From the cell containing the given text, extract its center point as (X, Y) coordinate. 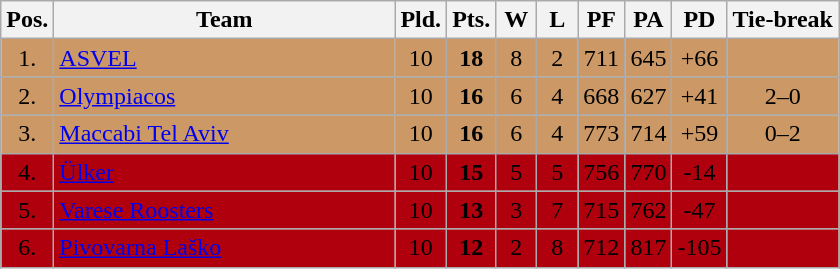
Maccabi Tel Aviv (224, 134)
2. (28, 96)
7 (558, 210)
13 (472, 210)
711 (602, 58)
3 (516, 210)
773 (602, 134)
817 (648, 248)
Pts. (472, 20)
PF (602, 20)
+66 (700, 58)
Pos. (28, 20)
3. (28, 134)
Tie-break (783, 20)
712 (602, 248)
W (516, 20)
PD (700, 20)
Pld. (421, 20)
+59 (700, 134)
+41 (700, 96)
1. (28, 58)
762 (648, 210)
12 (472, 248)
Olympiacos (224, 96)
-47 (700, 210)
756 (602, 172)
Pivovarna Laško (224, 248)
668 (602, 96)
5. (28, 210)
15 (472, 172)
Varese Roosters (224, 210)
770 (648, 172)
715 (602, 210)
627 (648, 96)
-105 (700, 248)
2–0 (783, 96)
L (558, 20)
PA (648, 20)
714 (648, 134)
Ülker (224, 172)
-14 (700, 172)
645 (648, 58)
0–2 (783, 134)
18 (472, 58)
ASVEL (224, 58)
4. (28, 172)
Team (224, 20)
6. (28, 248)
